Find where the given text appears and provide that cell's center as [x, y] coordinate. 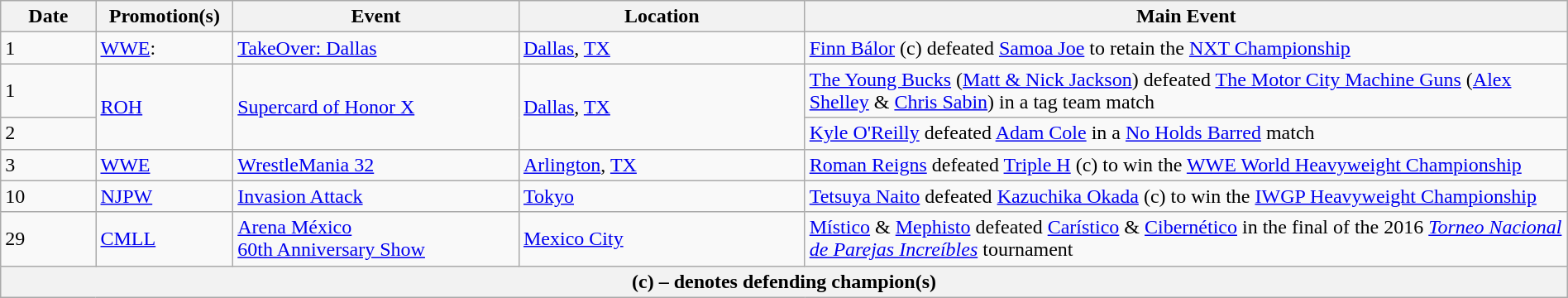
Místico & Mephisto defeated Carístico & Cibernético in the final of the 2016 Torneo Nacional de Parejas Increíbles tournament [1186, 238]
ROH [165, 106]
Tokyo [662, 196]
CMLL [165, 238]
Promotion(s) [165, 17]
29 [48, 238]
Supercard of Honor X [376, 106]
WWE [165, 165]
Roman Reigns defeated Triple H (c) to win the WWE World Heavyweight Championship [1186, 165]
TakeOver: Dallas [376, 48]
Finn Bálor (c) defeated Samoa Joe to retain the NXT Championship [1186, 48]
Event [376, 17]
Date [48, 17]
WrestleMania 32 [376, 165]
Location [662, 17]
(c) – denotes defending champion(s) [784, 281]
Mexico City [662, 238]
Arlington, TX [662, 165]
The Young Bucks (Matt & Nick Jackson) defeated The Motor City Machine Guns (Alex Shelley & Chris Sabin) in a tag team match [1186, 91]
2 [48, 133]
Arena México60th Anniversary Show [376, 238]
3 [48, 165]
Tetsuya Naito defeated Kazuchika Okada (c) to win the IWGP Heavyweight Championship [1186, 196]
NJPW [165, 196]
Kyle O'Reilly defeated Adam Cole in a No Holds Barred match [1186, 133]
Main Event [1186, 17]
10 [48, 196]
Invasion Attack [376, 196]
WWE: [165, 48]
